Extract the [x, y] coordinate from the center of the cell holding the provided text.  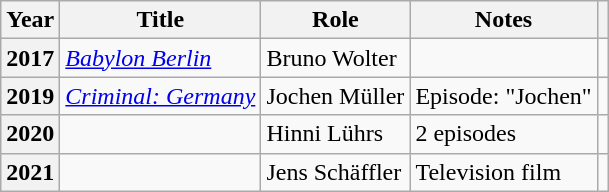
Role [336, 20]
Criminal: Germany [160, 96]
Television film [504, 172]
2 episodes [504, 134]
Title [160, 20]
2020 [30, 134]
2017 [30, 58]
Babylon Berlin [160, 58]
Hinni Lührs [336, 134]
Year [30, 20]
2021 [30, 172]
Jens Schäffler [336, 172]
Jochen Müller [336, 96]
Bruno Wolter [336, 58]
Notes [504, 20]
Episode: "Jochen" [504, 96]
2019 [30, 96]
